Scan for the cell matching the given text and deliver its [X, Y] coordinate at center. 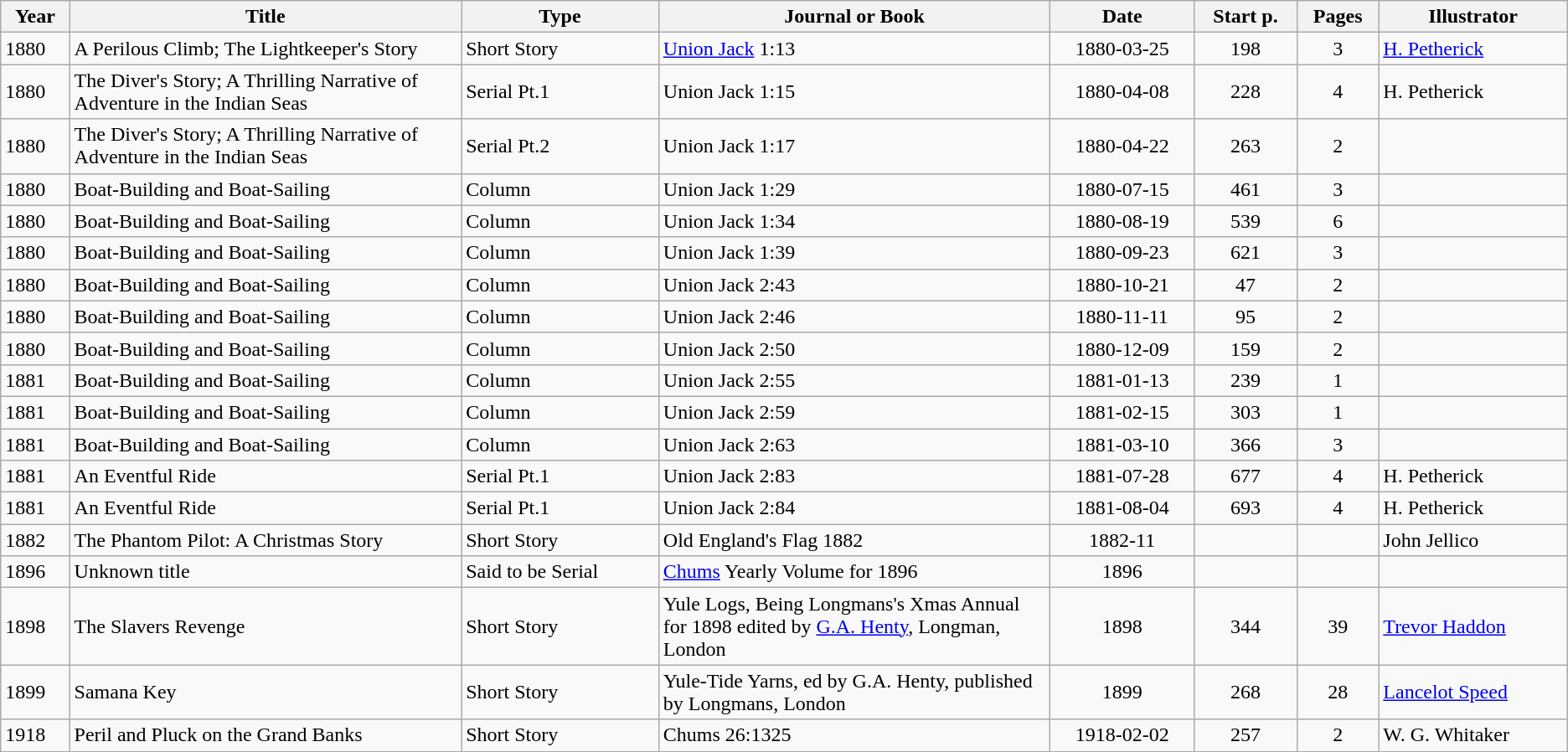
Union Jack 2:84 [854, 508]
Union Jack 2:83 [854, 476]
198 [1245, 49]
693 [1245, 508]
The Slavers Revenge [266, 626]
1880-11-11 [1122, 317]
1882 [35, 540]
677 [1245, 476]
Chums Yearly Volume for 1896 [854, 572]
1880-08-19 [1122, 221]
6 [1338, 221]
Yule Logs, Being Longmans's Xmas Annual for 1898 edited by G.A. Henty, Longman, London [854, 626]
Old England's Flag 1882 [854, 540]
Union Jack 1:17 [854, 146]
257 [1245, 735]
Serial Pt.2 [560, 146]
47 [1245, 285]
1880-04-22 [1122, 146]
Union Jack 1:13 [854, 49]
366 [1245, 445]
Said to be Serial [560, 572]
621 [1245, 253]
A Perilous Climb; The Lightkeeper's Story [266, 49]
Union Jack 2:50 [854, 348]
95 [1245, 317]
1880-07-15 [1122, 189]
Pages [1338, 17]
263 [1245, 146]
Samana Key [266, 692]
39 [1338, 626]
239 [1245, 380]
1881-03-10 [1122, 445]
Title [266, 17]
Peril and Pluck on the Grand Banks [266, 735]
268 [1245, 692]
Type [560, 17]
344 [1245, 626]
Union Jack 2:63 [854, 445]
Yule-Tide Yarns, ed by G.A. Henty, published by Longmans, London [854, 692]
1880-09-23 [1122, 253]
539 [1245, 221]
1881-02-15 [1122, 412]
The Phantom Pilot: A Christmas Story [266, 540]
1881-08-04 [1122, 508]
228 [1245, 92]
1881-07-28 [1122, 476]
Union Jack 1:29 [854, 189]
Journal or Book [854, 17]
1880-04-08 [1122, 92]
Lancelot Speed [1473, 692]
159 [1245, 348]
1918-02-02 [1122, 735]
Unknown title [266, 572]
Date [1122, 17]
1880-12-09 [1122, 348]
Start p. [1245, 17]
1880-10-21 [1122, 285]
Union Jack 2:43 [854, 285]
Trevor Haddon [1473, 626]
1881-01-13 [1122, 380]
461 [1245, 189]
Chums 26:1325 [854, 735]
Union Jack 2:55 [854, 380]
303 [1245, 412]
Union Jack 2:59 [854, 412]
Union Jack 1:39 [854, 253]
Union Jack 1:34 [854, 221]
Year [35, 17]
1918 [35, 735]
28 [1338, 692]
Union Jack 2:46 [854, 317]
John Jellico [1473, 540]
Union Jack 1:15 [854, 92]
W. G. Whitaker [1473, 735]
1882-11 [1122, 540]
1880-03-25 [1122, 49]
Illustrator [1473, 17]
